Output the (x, y) coordinate of the center of the cell containing the given text.  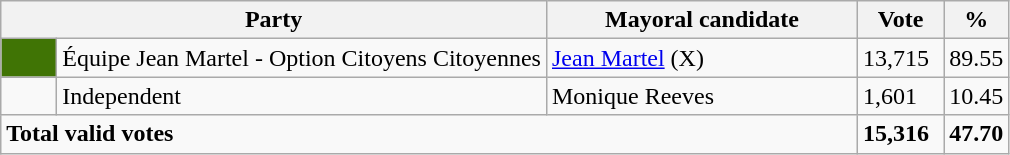
47.70 (976, 134)
Jean Martel (X) (702, 58)
Independent (302, 96)
Équipe Jean Martel - Option Citoyens Citoyennes (302, 58)
Party (274, 20)
Vote (901, 20)
15,316 (901, 134)
Mayoral candidate (702, 20)
Monique Reeves (702, 96)
% (976, 20)
89.55 (976, 58)
Total valid votes (430, 134)
1,601 (901, 96)
10.45 (976, 96)
13,715 (901, 58)
